Capture the cell that displays the provided text and extract its (X, Y) central coordinate. 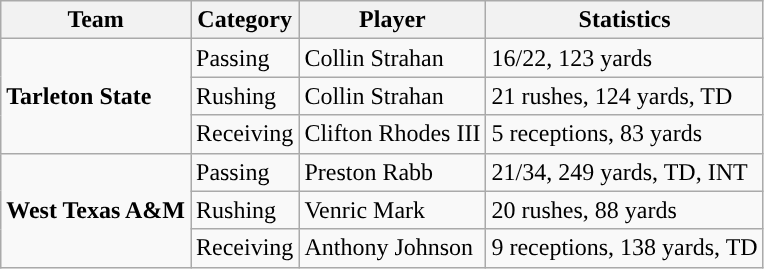
Team (96, 20)
Tarleton State (96, 96)
Clifton Rhodes III (392, 134)
Statistics (624, 20)
16/22, 123 yards (624, 58)
5 receptions, 83 yards (624, 134)
Venric Mark (392, 210)
21/34, 249 yards, TD, INT (624, 172)
Anthony Johnson (392, 248)
Player (392, 20)
Preston Rabb (392, 172)
Category (244, 20)
21 rushes, 124 yards, TD (624, 96)
West Texas A&M (96, 210)
9 receptions, 138 yards, TD (624, 248)
20 rushes, 88 yards (624, 210)
